Search for the cell housing the specified text and yield its (x, y) center coordinate. 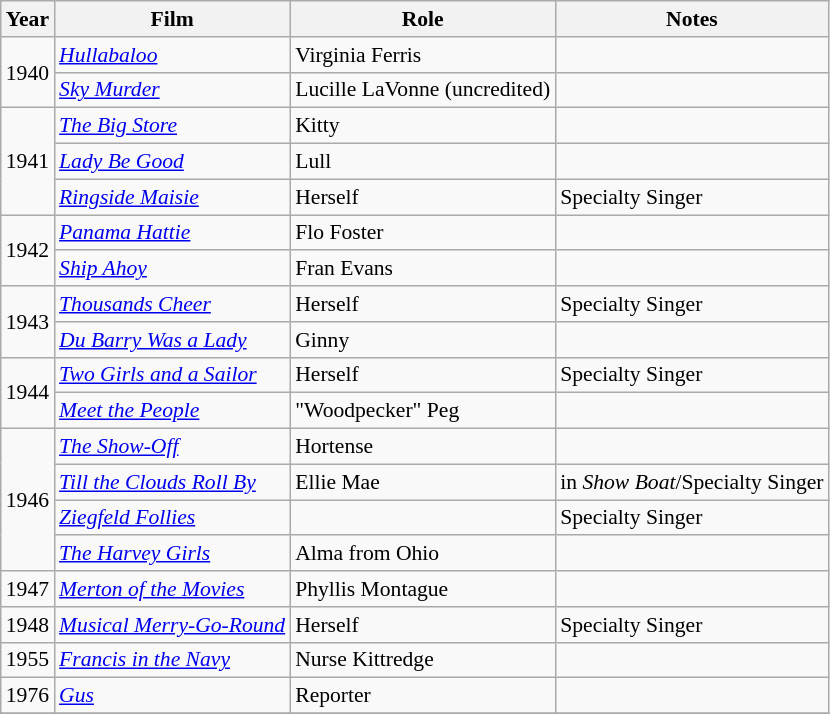
Notes (692, 19)
1955 (28, 660)
Hortense (422, 447)
The Show-Off (172, 447)
Reporter (422, 696)
Fran Evans (422, 269)
Ziegfeld Follies (172, 518)
"Woodpecker" Peg (422, 411)
Du Barry Was a Lady (172, 340)
Nurse Kittredge (422, 660)
Kitty (422, 126)
Lull (422, 162)
Film (172, 19)
1947 (28, 589)
Francis in the Navy (172, 660)
Role (422, 19)
1942 (28, 250)
Hullabaloo (172, 55)
Thousands Cheer (172, 304)
Virginia Ferris (422, 55)
1948 (28, 625)
Gus (172, 696)
Ellie Mae (422, 482)
1946 (28, 500)
Ringside Maisie (172, 197)
Lady Be Good (172, 162)
Year (28, 19)
Sky Murder (172, 90)
Panama Hattie (172, 233)
The Harvey Girls (172, 554)
Meet the People (172, 411)
Musical Merry-Go-Round (172, 625)
Two Girls and a Sailor (172, 375)
Alma from Ohio (422, 554)
Ginny (422, 340)
Flo Foster (422, 233)
Merton of the Movies (172, 589)
1941 (28, 162)
1940 (28, 72)
1976 (28, 696)
Lucille LaVonne (uncredited) (422, 90)
Till the Clouds Roll By (172, 482)
Ship Ahoy (172, 269)
1943 (28, 322)
The Big Store (172, 126)
1944 (28, 392)
in Show Boat/Specialty Singer (692, 482)
Phyllis Montague (422, 589)
